Identify which cell holds the provided text, then report its [x, y] central coordinate. 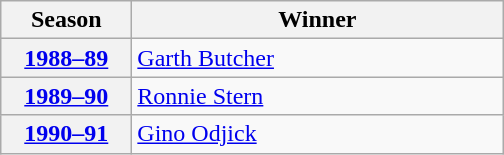
1990–91 [66, 134]
1988–89 [66, 58]
Season [66, 20]
Gino Odjick [318, 134]
Ronnie Stern [318, 96]
Garth Butcher [318, 58]
Winner [318, 20]
1989–90 [66, 96]
